Output the (X, Y) coordinate of the center of the cell containing the given text.  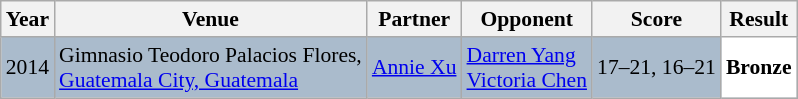
Score (656, 19)
Gimnasio Teodoro Palacios Flores,Guatemala City, Guatemala (210, 68)
Darren Yang Victoria Chen (528, 68)
Year (28, 19)
Bronze (759, 68)
Result (759, 19)
Opponent (528, 19)
2014 (28, 68)
Partner (414, 19)
Annie Xu (414, 68)
Venue (210, 19)
17–21, 16–21 (656, 68)
